Capture the cell that displays the provided text and extract its (X, Y) central coordinate. 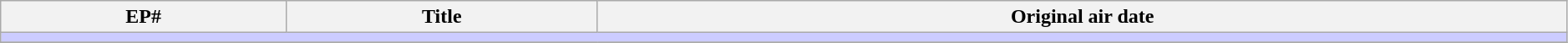
EP# (144, 17)
Original air date (1083, 17)
Title (441, 17)
